Output the [X, Y] coordinate of the center of the cell containing the given text.  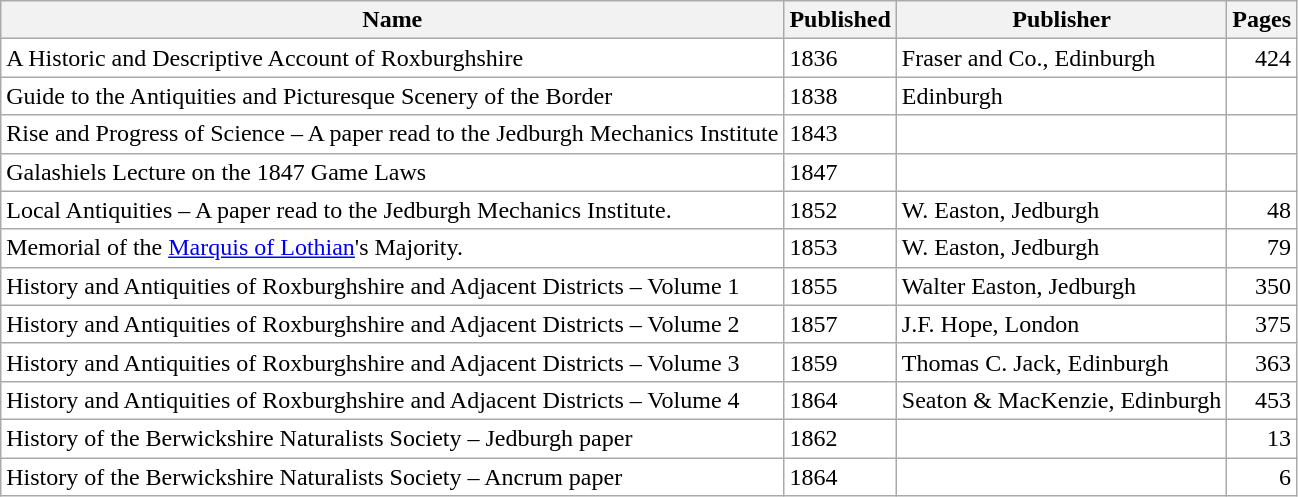
1852 [840, 210]
Name [392, 20]
J.F. Hope, London [1062, 324]
1838 [840, 96]
History and Antiquities of Roxburghshire and Adjacent Districts – Volume 1 [392, 286]
Rise and Progress of Science – A paper read to the Jedburgh Mechanics Institute [392, 134]
79 [1262, 248]
1836 [840, 58]
Memorial of the Marquis of Lothian's Majority. [392, 248]
1862 [840, 438]
History and Antiquities of Roxburghshire and Adjacent Districts – Volume 4 [392, 400]
Walter Easton, Jedburgh [1062, 286]
13 [1262, 438]
363 [1262, 362]
Local Antiquities – A paper read to the Jedburgh Mechanics Institute. [392, 210]
Thomas C. Jack, Edinburgh [1062, 362]
6 [1262, 477]
1857 [840, 324]
1843 [840, 134]
1853 [840, 248]
History and Antiquities of Roxburghshire and Adjacent Districts – Volume 2 [392, 324]
Guide to the Antiquities and Picturesque Scenery of the Border [392, 96]
1855 [840, 286]
History and Antiquities of Roxburghshire and Adjacent Districts – Volume 3 [392, 362]
Edinburgh [1062, 96]
1847 [840, 172]
History of the Berwickshire Naturalists Society – Jedburgh paper [392, 438]
Pages [1262, 20]
Seaton & MacKenzie, Edinburgh [1062, 400]
1859 [840, 362]
History of the Berwickshire Naturalists Society – Ancrum paper [392, 477]
Fraser and Co., Edinburgh [1062, 58]
350 [1262, 286]
Publisher [1062, 20]
453 [1262, 400]
424 [1262, 58]
375 [1262, 324]
Published [840, 20]
A Historic and Descriptive Account of Roxburghshire [392, 58]
48 [1262, 210]
Galashiels Lecture on the 1847 Game Laws [392, 172]
